For the text-containing cell, return its midpoint in [X, Y] coordinate format. 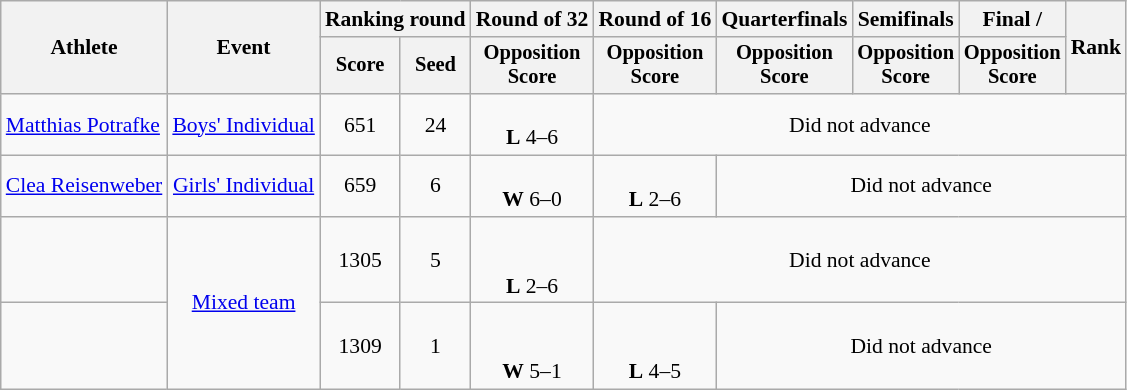
Clea Reisenweber [84, 186]
Round of 32 [532, 19]
Score [360, 66]
651 [360, 124]
1309 [360, 346]
Matthias Potrafke [84, 124]
659 [360, 186]
5 [435, 260]
Final / [1012, 19]
L 4–5 [654, 346]
W 5–1 [532, 346]
Athlete [84, 48]
L 4–6 [532, 124]
1 [435, 346]
6 [435, 186]
Ranking round [396, 19]
Mixed team [244, 304]
24 [435, 124]
W 6–0 [532, 186]
Semifinals [906, 19]
Quarterfinals [784, 19]
Event [244, 48]
Round of 16 [654, 19]
1305 [360, 260]
Boys' Individual [244, 124]
Seed [435, 66]
Girls' Individual [244, 186]
Rank [1096, 48]
